Output the (X, Y) coordinate of the center of the cell containing the given text.  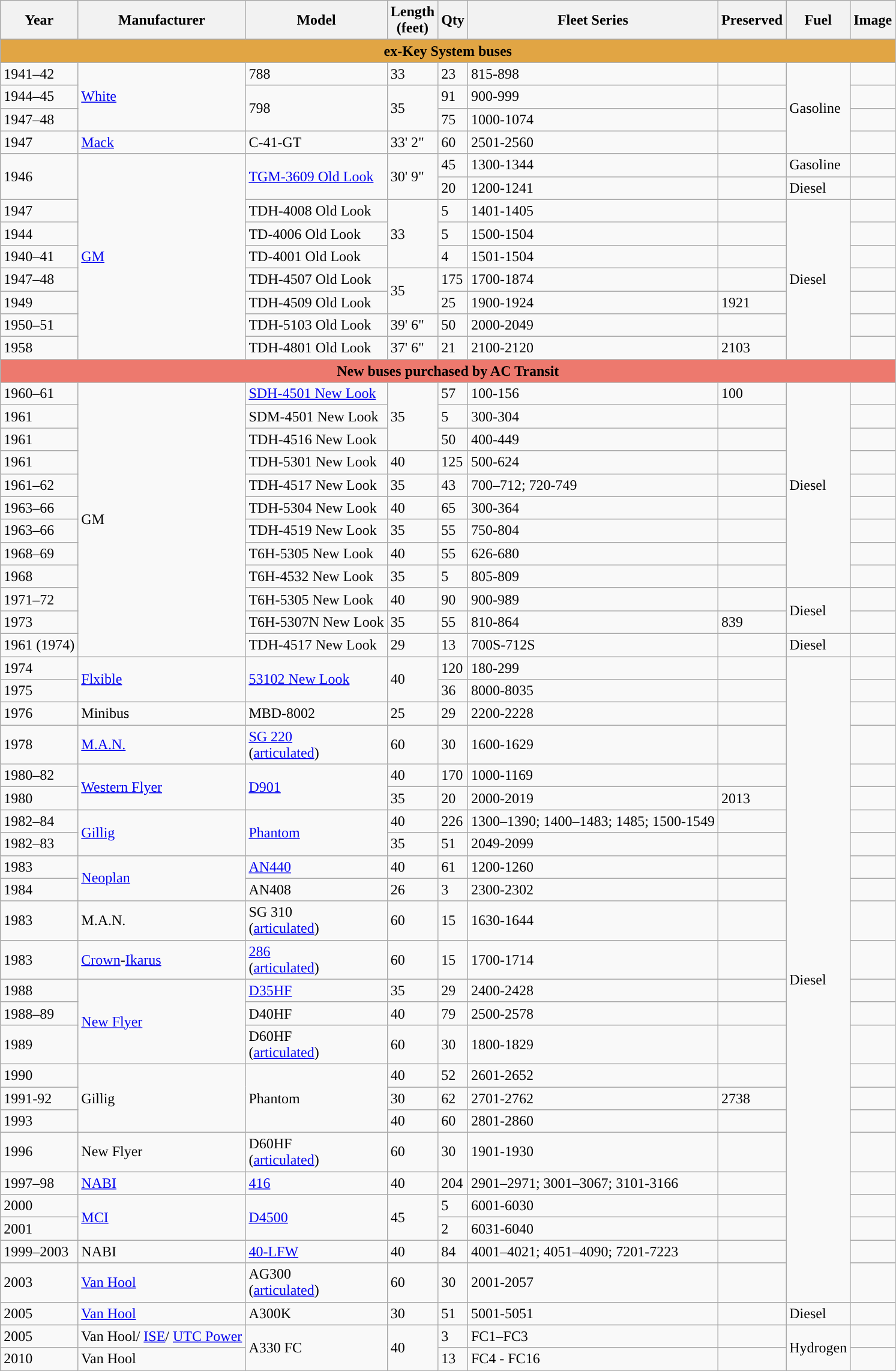
TDH-5301 New Look (316, 462)
FC4 - FC16 (593, 1359)
30' 9" (412, 176)
1980–82 (40, 776)
626-680 (593, 553)
2000 (40, 1206)
1630-1644 (593, 921)
Image (873, 20)
37' 6" (412, 348)
1968–69 (40, 553)
170 (453, 776)
1958 (40, 348)
D40HF (316, 1013)
D901 (316, 787)
TDH-4507 Old Look (316, 279)
100 (751, 394)
1961–62 (40, 485)
TDH-4008 Old Look (316, 211)
1300–1390; 1400–1483; 1485; 1500-1549 (593, 821)
1982–83 (40, 844)
AG300(articulated) (316, 1282)
1996 (40, 1153)
1991-92 (40, 1098)
1500-1504 (593, 234)
1700-1874 (593, 279)
Western Flyer (162, 787)
1600-1629 (593, 744)
2000-2019 (593, 798)
2601-2652 (593, 1075)
1401-1405 (593, 211)
T6H-4532 New Look (316, 576)
84 (453, 1252)
Neoplan (162, 878)
A330 FC (316, 1348)
2300-2302 (593, 890)
2100-2120 (593, 348)
815-898 (593, 74)
Preserved (751, 20)
1974 (40, 668)
1993 (40, 1121)
204 (453, 1183)
Model (316, 20)
36 (453, 691)
52 (453, 1075)
1200-1260 (593, 867)
2400-2428 (593, 990)
21 (453, 348)
1901-1930 (593, 1153)
T6H-5307N New Look (316, 622)
5001-5051 (593, 1313)
Van Hool/ ISE/ UTC Power (162, 1336)
900-999 (593, 97)
1940–41 (40, 256)
2738 (751, 1098)
Hydrogen (819, 1348)
1900-1924 (593, 302)
1944 (40, 234)
805-809 (593, 576)
AN440 (316, 867)
2701-2762 (593, 1098)
Minibus (162, 714)
900-989 (593, 599)
1976 (40, 714)
SDH-4501 New Look (316, 394)
65 (453, 508)
750-804 (593, 531)
1988–89 (40, 1013)
TD-4001 Old Look (316, 256)
23 (453, 74)
Fleet Series (593, 20)
2200-2228 (593, 714)
90 (453, 599)
1300-1344 (593, 165)
120 (453, 668)
79 (453, 1013)
175 (453, 279)
62 (453, 1098)
700–712; 720-749 (593, 485)
2049-2099 (593, 844)
2 (453, 1229)
2801-2860 (593, 1121)
6001-6030 (593, 1206)
Manufacturer (162, 20)
33' 2" (412, 142)
839 (751, 622)
6031-6040 (593, 1229)
4001–4021; 4051–4090; 7201-7223 (593, 1252)
226 (453, 821)
1961 (1974) (40, 645)
1946 (40, 176)
61 (453, 867)
TDH-4516 New Look (316, 439)
2500-2578 (593, 1013)
1941–42 (40, 74)
2000-2049 (593, 325)
286(articulated) (316, 959)
1971–72 (40, 599)
1800-1829 (593, 1044)
Qty (453, 20)
8000-8035 (593, 691)
4 (453, 256)
1978 (40, 744)
1000-1074 (593, 119)
1700-1714 (593, 959)
1984 (40, 890)
1988 (40, 990)
91 (453, 97)
1921 (751, 302)
SG 310(articulated) (316, 921)
1501-1504 (593, 256)
1200-1241 (593, 188)
MBD-8002 (316, 714)
810-864 (593, 622)
1000-1169 (593, 776)
Mack (162, 142)
1950–51 (40, 325)
2013 (751, 798)
AN408 (316, 890)
2001 (40, 1229)
D4500 (316, 1217)
TDH-4801 Old Look (316, 348)
788 (316, 74)
1990 (40, 1075)
White (162, 97)
TGM-3609 Old Look (316, 176)
Year (40, 20)
1944–45 (40, 97)
2003 (40, 1282)
D35HF (316, 990)
C-41-GT (316, 142)
Flxible (162, 679)
1973 (40, 622)
1980 (40, 798)
Crown-Ikarus (162, 959)
798 (316, 108)
FC1–FC3 (593, 1336)
43 (453, 485)
40-LFW (316, 1252)
100-156 (593, 394)
MCI (162, 1217)
Length(feet) (412, 20)
2001-2057 (593, 1282)
SG 220(articulated) (316, 744)
A300K (316, 1313)
2501-2560 (593, 142)
1997–98 (40, 1183)
ex-Key System buses (448, 51)
New buses purchased by AC Transit (448, 371)
26 (412, 890)
TDH-5103 Old Look (316, 325)
500-624 (593, 462)
1949 (40, 302)
TDH-5304 New Look (316, 508)
TD-4006 Old Look (316, 234)
125 (453, 462)
SDM-4501 New Look (316, 417)
1968 (40, 576)
53102 New Look (316, 679)
39' 6" (412, 325)
75 (453, 119)
2010 (40, 1359)
57 (453, 394)
416 (316, 1183)
TDH-4519 New Look (316, 531)
400-449 (593, 439)
300-364 (593, 508)
Fuel (819, 20)
1975 (40, 691)
TDH-4509 Old Look (316, 302)
700S-712S (593, 645)
180-299 (593, 668)
1999–2003 (40, 1252)
2103 (751, 348)
1982–84 (40, 821)
1989 (40, 1044)
2901–2971; 3001–3067; 3101-3166 (593, 1183)
1960–61 (40, 394)
300-304 (593, 417)
